Determine the (X, Y) coordinate at the center of the cell enclosing the given text.  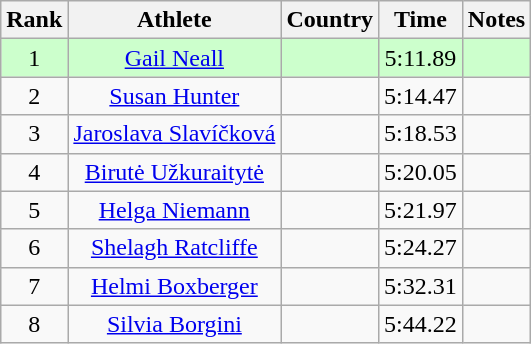
5:21.97 (421, 210)
5:11.89 (421, 58)
Birutė Užkuraitytė (174, 172)
Time (421, 20)
5:24.27 (421, 248)
5:32.31 (421, 286)
5 (34, 210)
Notes (496, 20)
3 (34, 134)
Helga Niemann (174, 210)
Athlete (174, 20)
Rank (34, 20)
Silvia Borgini (174, 324)
5:20.05 (421, 172)
4 (34, 172)
1 (34, 58)
5:18.53 (421, 134)
Jaroslava Slavíčková (174, 134)
Helmi Boxberger (174, 286)
Country (330, 20)
8 (34, 324)
5:14.47 (421, 96)
5:44.22 (421, 324)
6 (34, 248)
2 (34, 96)
Gail Neall (174, 58)
7 (34, 286)
Shelagh Ratcliffe (174, 248)
Susan Hunter (174, 96)
